Find where the given text appears and provide that cell's center as [x, y] coordinate. 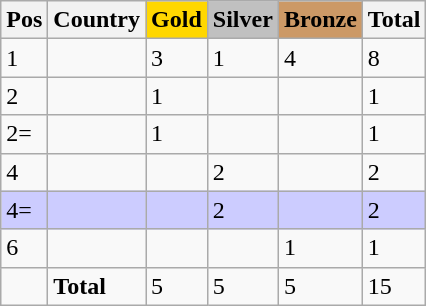
Country [97, 20]
2= [24, 134]
4= [24, 210]
8 [394, 58]
Gold [177, 20]
Pos [24, 20]
Silver [242, 20]
Bronze [320, 20]
6 [24, 248]
3 [177, 58]
15 [394, 286]
